Capture the cell that displays the provided text and extract its [X, Y] central coordinate. 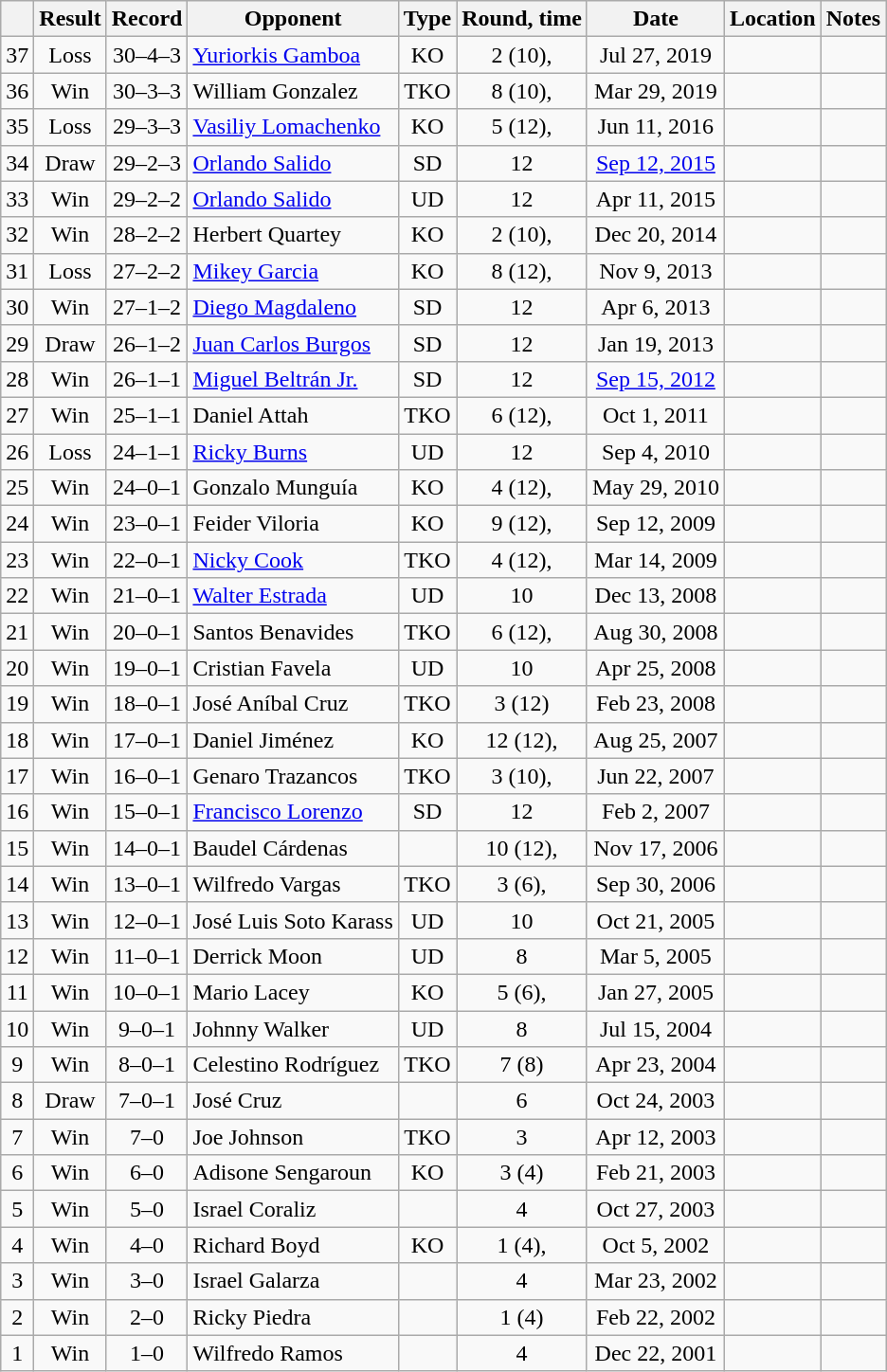
28–2–2 [147, 235]
Notes [853, 19]
33 [17, 199]
11–0–1 [147, 956]
27–1–2 [147, 307]
1 (4), [522, 1245]
Opponent [293, 19]
Israel Coraliz [293, 1209]
Aug 30, 2008 [656, 632]
17–0–1 [147, 740]
24 [17, 524]
Feb 23, 2008 [656, 704]
Mar 23, 2002 [656, 1281]
3 (10), [522, 776]
31 [17, 271]
Type [426, 19]
26–1–2 [147, 343]
Mar 29, 2019 [656, 91]
23 [17, 560]
Apr 6, 2013 [656, 307]
Wilfredo Vargas [293, 884]
Record [147, 19]
Oct 1, 2011 [656, 415]
5 (12), [522, 127]
18–0–1 [147, 704]
35 [17, 127]
Santos Benavides [293, 632]
Feider Viloria [293, 524]
Nov 9, 2013 [656, 271]
Ricky Burns [293, 452]
Celestino Rodríguez [293, 1065]
11 [17, 992]
Apr 23, 2004 [656, 1065]
29 [17, 343]
Jul 15, 2004 [656, 1028]
13 [17, 920]
5 (6), [522, 992]
Round, time [522, 19]
16 [17, 812]
Sep 12, 2015 [656, 163]
Jun 22, 2007 [656, 776]
29–3–3 [147, 127]
Genaro Trazancos [293, 776]
Derrick Moon [293, 956]
Walter Estrada [293, 596]
Cristian Favela [293, 668]
7 [17, 1137]
Jun 11, 2016 [656, 127]
3–0 [147, 1281]
Location [772, 19]
José Aníbal Cruz [293, 704]
7–0–1 [147, 1101]
3 (12) [522, 704]
5 [17, 1209]
3 (4) [522, 1173]
22 [17, 596]
2–0 [147, 1317]
Jan 27, 2005 [656, 992]
27 [17, 415]
22–0–1 [147, 560]
8–0–1 [147, 1065]
Feb 22, 2002 [656, 1317]
8 (10), [522, 91]
Dec 22, 2001 [656, 1353]
12 (12), [522, 740]
36 [17, 91]
Daniel Attah [293, 415]
Feb 2, 2007 [656, 812]
José Cruz [293, 1101]
28 [17, 379]
Israel Galarza [293, 1281]
13–0–1 [147, 884]
Wilfredo Ramos [293, 1353]
Juan Carlos Burgos [293, 343]
Oct 24, 2003 [656, 1101]
24–1–1 [147, 452]
Ricky Piedra [293, 1317]
Apr 12, 2003 [656, 1137]
30–4–3 [147, 55]
Apr 11, 2015 [656, 199]
25 [17, 488]
12–0–1 [147, 920]
Dec 20, 2014 [656, 235]
Dec 13, 2008 [656, 596]
2 [17, 1317]
17 [17, 776]
Mikey Garcia [293, 271]
4–0 [147, 1245]
Result [70, 19]
26–1–1 [147, 379]
29–2–2 [147, 199]
Aug 25, 2007 [656, 740]
34 [17, 163]
Mario Lacey [293, 992]
20–0–1 [147, 632]
20 [17, 668]
Jan 19, 2013 [656, 343]
21–0–1 [147, 596]
Feb 21, 2003 [656, 1173]
Johnny Walker [293, 1028]
Adisone Sengaroun [293, 1173]
8 (12), [522, 271]
Nov 17, 2006 [656, 848]
Oct 5, 2002 [656, 1245]
May 29, 2010 [656, 488]
Joe Johnson [293, 1137]
18 [17, 740]
19 [17, 704]
Mar 5, 2005 [656, 956]
Herbert Quartey [293, 235]
37 [17, 55]
29–2–3 [147, 163]
José Luis Soto Karass [293, 920]
1 (4) [522, 1317]
Sep 4, 2010 [656, 452]
30–3–3 [147, 91]
William Gonzalez [293, 91]
19–0–1 [147, 668]
9 [17, 1065]
32 [17, 235]
Miguel Beltrán Jr. [293, 379]
Francisco Lorenzo [293, 812]
14 [17, 884]
10–0–1 [147, 992]
7–0 [147, 1137]
7 (8) [522, 1065]
10 (12), [522, 848]
9–0–1 [147, 1028]
Yuriorkis Gamboa [293, 55]
Sep 30, 2006 [656, 884]
Date [656, 19]
15 [17, 848]
14–0–1 [147, 848]
Nicky Cook [293, 560]
Richard Boyd [293, 1245]
24–0–1 [147, 488]
1–0 [147, 1353]
Vasiliy Lomachenko [293, 127]
3 (6), [522, 884]
Jul 27, 2019 [656, 55]
Apr 25, 2008 [656, 668]
16–0–1 [147, 776]
Diego Magdaleno [293, 307]
Oct 27, 2003 [656, 1209]
Mar 14, 2009 [656, 560]
Daniel Jiménez [293, 740]
21 [17, 632]
1 [17, 1353]
27–2–2 [147, 271]
6–0 [147, 1173]
15–0–1 [147, 812]
Sep 15, 2012 [656, 379]
Oct 21, 2005 [656, 920]
23–0–1 [147, 524]
30 [17, 307]
26 [17, 452]
9 (12), [522, 524]
Gonzalo Munguía [293, 488]
25–1–1 [147, 415]
Baudel Cárdenas [293, 848]
5–0 [147, 1209]
Sep 12, 2009 [656, 524]
